Determine the (X, Y) coordinate at the center of the cell enclosing the given text.  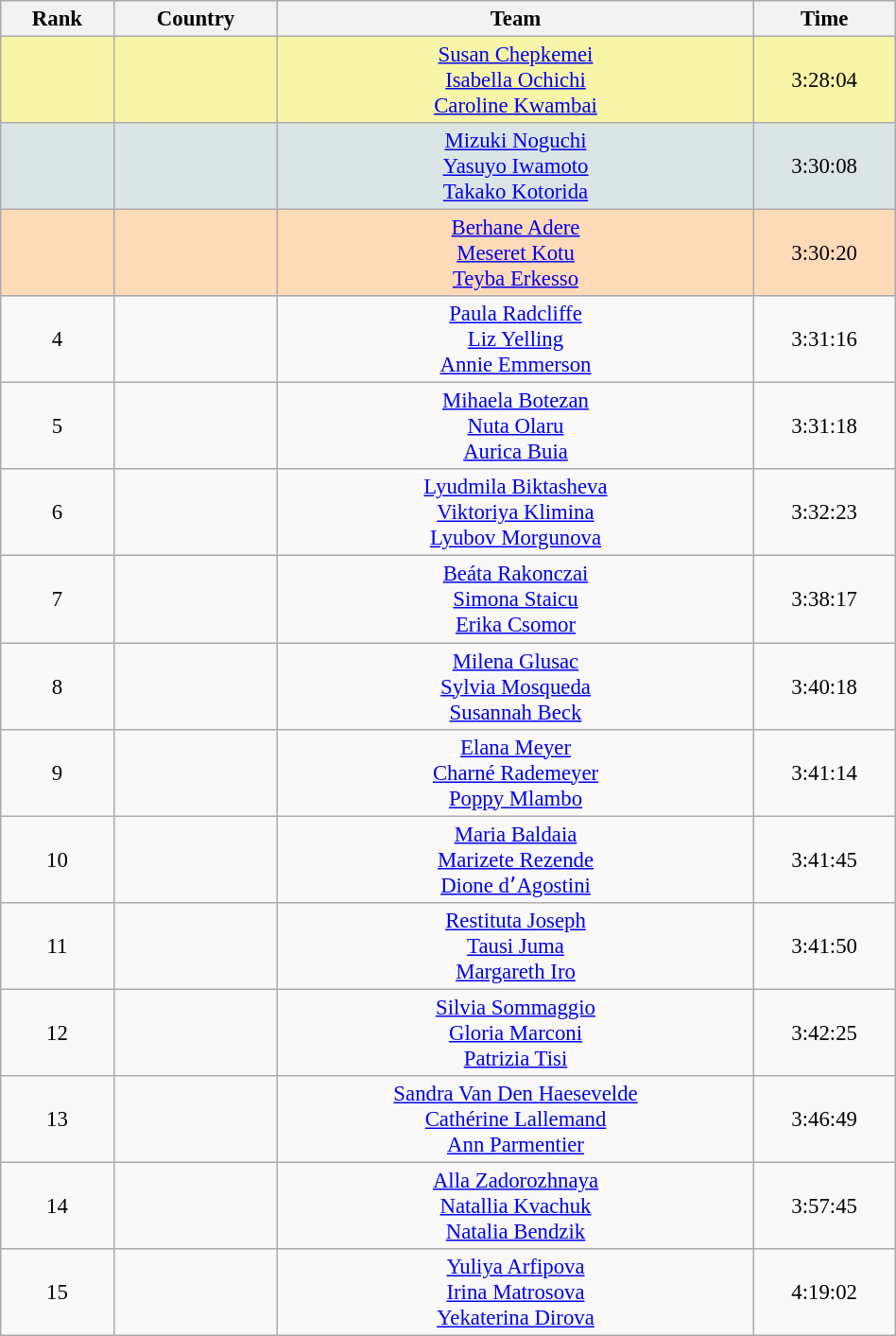
Team (516, 19)
7 (57, 599)
3:46:49 (824, 1119)
Silvia SommaggioGloria MarconiPatrizia Tisi (516, 1032)
9 (57, 772)
14 (57, 1206)
11 (57, 946)
Berhane AdereMeseret KotuTeyba Erkesso (516, 253)
3:38:17 (824, 599)
4:19:02 (824, 1293)
Time (824, 19)
Lyudmila BiktashevaViktoriya KliminaLyubov Morgunova (516, 512)
3:41:14 (824, 772)
3:30:20 (824, 253)
13 (57, 1119)
Paula RadcliffeLiz YellingAnnie Emmerson (516, 339)
3:31:18 (824, 426)
10 (57, 859)
5 (57, 426)
6 (57, 512)
3:30:08 (824, 166)
Country (196, 19)
Yuliya ArfipovaIrina MatrosovaYekaterina Dirova (516, 1293)
3:28:04 (824, 80)
Elana MeyerCharné RademeyerPoppy Mlambo (516, 772)
Restituta JosephTausi JumaMargareth Iro (516, 946)
12 (57, 1032)
3:41:50 (824, 946)
Milena GlusacSylvia MosquedaSusannah Beck (516, 686)
Sandra Van Den HaeseveldeCathérine LallemandAnn Parmentier (516, 1119)
Alla ZadorozhnayaNatallia KvachukNatalia Bendzik (516, 1206)
Susan ChepkemeiIsabella OchichiCaroline Kwambai (516, 80)
8 (57, 686)
3:41:45 (824, 859)
3:32:23 (824, 512)
Beáta RakonczaiSimona StaicuErika Csomor (516, 599)
Mizuki NoguchiYasuyo IwamotoTakako Kotorida (516, 166)
3:57:45 (824, 1206)
3:42:25 (824, 1032)
3:40:18 (824, 686)
Rank (57, 19)
4 (57, 339)
Maria BaldaiaMarizete RezendeDione dʼAgostini (516, 859)
15 (57, 1293)
3:31:16 (824, 339)
Mihaela BotezanNuta OlaruAurica Buia (516, 426)
